Pinpoint the cell where the given text exists, returning its (X, Y) midpoint coordinate. 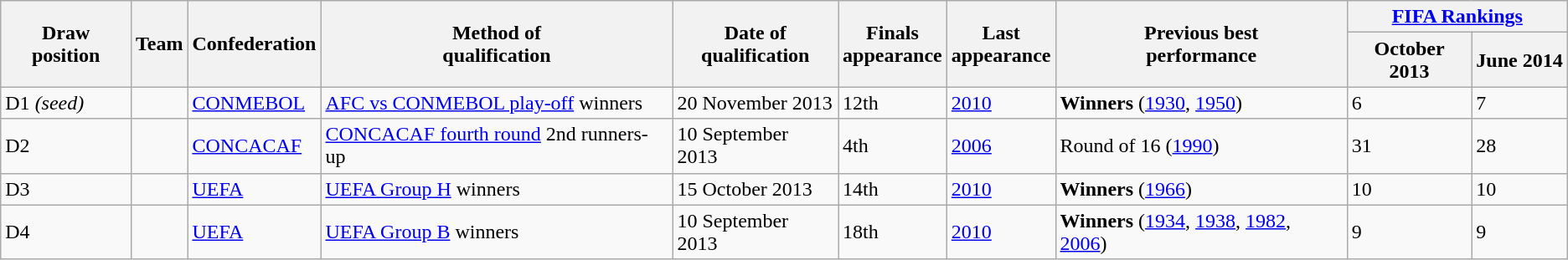
14th (893, 189)
D4 (66, 232)
Team (159, 43)
AFC vs CONMEBOL play-off winners (497, 103)
Lastappearance (1001, 43)
18th (893, 232)
2006 (1001, 145)
20 November 2013 (756, 103)
CONCACAF fourth round 2nd runners-up (497, 145)
15 October 2013 (756, 189)
Previous bestperformance (1201, 43)
Finalsappearance (893, 43)
D2 (66, 145)
D1 (seed) (66, 103)
October 2013 (1409, 60)
12th (893, 103)
6 (1409, 103)
Round of 16 (1990) (1201, 145)
4th (893, 145)
FIFA Rankings (1457, 17)
Winners (1930, 1950) (1201, 103)
Confederation (255, 43)
Draw position (66, 43)
CONCACAF (255, 145)
D3 (66, 189)
UEFA Group B winners (497, 232)
CONMEBOL (255, 103)
June 2014 (1519, 60)
Winners (1934, 1938, 1982, 2006) (1201, 232)
Date ofqualification (756, 43)
7 (1519, 103)
Method ofqualification (497, 43)
28 (1519, 145)
UEFA Group H winners (497, 189)
31 (1409, 145)
Winners (1966) (1201, 189)
